Locate the cell with the specified text and output its [X, Y] center coordinate. 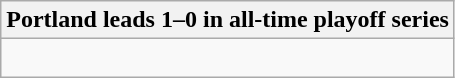
Portland leads 1–0 in all-time playoff series [228, 20]
